Return the [X, Y] coordinate for the center point of the cell that contains the specified text.  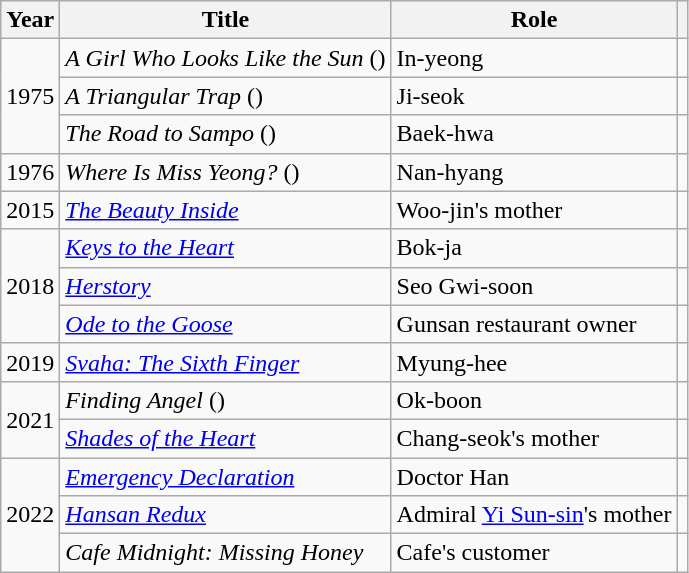
Ji-seok [534, 96]
Baek-hwa [534, 134]
Chang-seok's mother [534, 438]
In-yeong [534, 58]
Year [30, 20]
Gunsan restaurant owner [534, 324]
The Road to Sampo () [226, 134]
Role [534, 20]
The Beauty Inside [226, 210]
Hansan Redux [226, 515]
Bok-ja [534, 248]
Title [226, 20]
Nan-hyang [534, 172]
Doctor Han [534, 477]
Seo Gwi-soon [534, 286]
1975 [30, 96]
Ode to the Goose [226, 324]
Keys to the Heart [226, 248]
Woo-jin's mother [534, 210]
2019 [30, 362]
A Girl Who Looks Like the Sun () [226, 58]
Emergency Declaration [226, 477]
Herstory [226, 286]
Ok-boon [534, 400]
Where Is Miss Yeong? () [226, 172]
Cafe Midnight: Missing Honey [226, 553]
Admiral Yi Sun-sin's mother [534, 515]
Shades of the Heart [226, 438]
1976 [30, 172]
Svaha: The Sixth Finger [226, 362]
Finding Angel () [226, 400]
2021 [30, 419]
Cafe's customer [534, 553]
2018 [30, 286]
A Triangular Trap () [226, 96]
2015 [30, 210]
Myung-hee [534, 362]
2022 [30, 515]
